Determine the (x, y) coordinate at the center of the cell enclosing the given text.  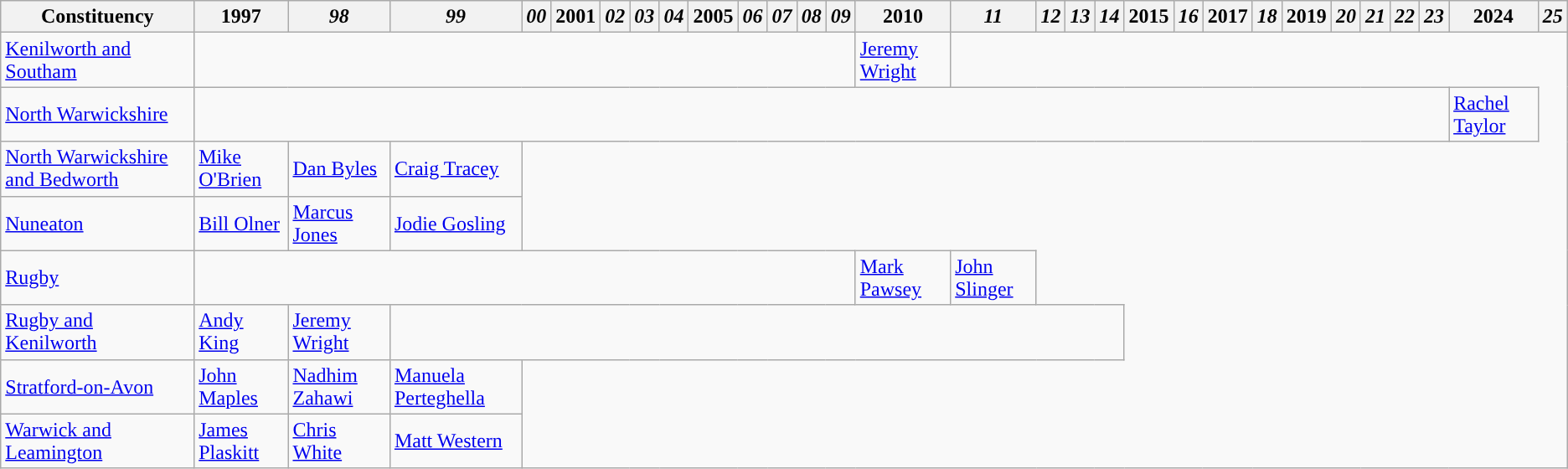
John Slinger (993, 278)
2005 (714, 17)
1997 (241, 17)
14 (1109, 17)
Rachel Taylor (1493, 114)
John Maples (241, 387)
13 (1081, 17)
Marcus Jones (338, 223)
Constituency (97, 17)
12 (1050, 17)
Nadhim Zahawi (338, 387)
07 (782, 17)
Manuela Perteghella (456, 387)
2017 (1228, 17)
08 (811, 17)
Stratford-on-Avon (97, 387)
Rugby and Kenilworth (97, 332)
Jodie Gosling (456, 223)
23 (1434, 17)
11 (993, 17)
Bill Olner (241, 223)
18 (1266, 17)
02 (615, 17)
2019 (1307, 17)
03 (645, 17)
Chris White (338, 441)
20 (1345, 17)
25 (1553, 17)
Kenilworth and Southam (97, 60)
North Warwickshire and Bedworth (97, 169)
06 (752, 17)
Mike O'Brien (241, 169)
Dan Byles (338, 169)
22 (1404, 17)
2010 (903, 17)
North Warwickshire (97, 114)
Matt Western (456, 441)
04 (673, 17)
Craig Tracey (456, 169)
Mark Pawsey (903, 278)
99 (456, 17)
Nuneaton (97, 223)
Andy King (241, 332)
00 (536, 17)
James Plaskitt (241, 441)
2024 (1493, 17)
Rugby (97, 278)
2001 (576, 17)
Warwick and Leamington (97, 441)
16 (1188, 17)
2015 (1149, 17)
98 (338, 17)
21 (1375, 17)
09 (841, 17)
